Extract the [X, Y] coordinate from the center of the cell holding the provided text.  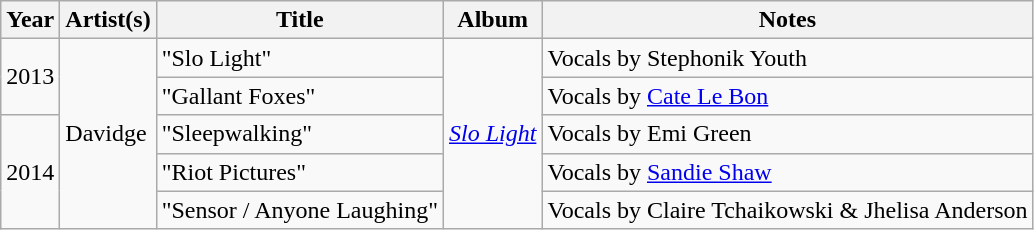
Vocals by Emi Green [788, 134]
Year [30, 20]
Vocals by Stephonik Youth [788, 58]
Slo Light [492, 134]
"Riot Pictures" [300, 172]
Album [492, 20]
"Gallant Foxes" [300, 96]
"Sensor / Anyone Laughing" [300, 210]
Vocals by Sandie Shaw [788, 172]
Vocals by Claire Tchaikowski & Jhelisa Anderson [788, 210]
Davidge [108, 134]
"Slo Light" [300, 58]
Title [300, 20]
Artist(s) [108, 20]
2014 [30, 172]
2013 [30, 77]
"Sleepwalking" [300, 134]
Notes [788, 20]
Vocals by Cate Le Bon [788, 96]
